Locate the cell with the specified text and output its [X, Y] center coordinate. 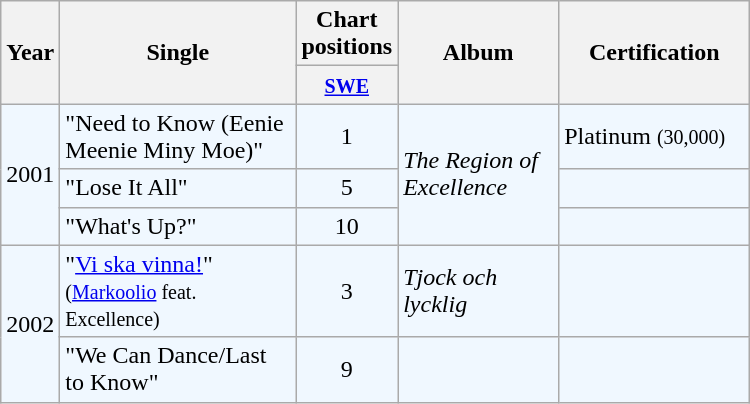
Certification [654, 52]
Chart positions [347, 34]
Platinum (30,000) [654, 136]
1 [347, 136]
The Region of Excellence [478, 174]
"Lose It All" [178, 188]
10 [347, 226]
SWE [347, 85]
2001 [30, 174]
2002 [30, 324]
"We Can Dance/Last to Know" [178, 370]
Year [30, 52]
"Need to Know (Eenie Meenie Miny Moe)" [178, 136]
"Vi ska vinna!" (Markoolio feat. Excellence) [178, 291]
"What's Up?" [178, 226]
9 [347, 370]
3 [347, 291]
Tjock och lycklig [478, 291]
5 [347, 188]
Album [478, 52]
Single [178, 52]
